From the cell containing the given text, extract its center point as (X, Y) coordinate. 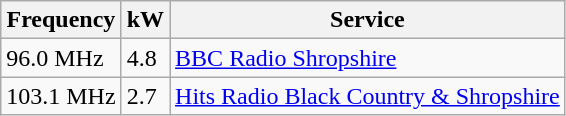
BBC Radio Shropshire (368, 58)
Service (368, 20)
103.1 MHz (61, 96)
2.7 (145, 96)
96.0 MHz (61, 58)
4.8 (145, 58)
kW (145, 20)
Frequency (61, 20)
Hits Radio Black Country & Shropshire (368, 96)
